Search for the cell housing the specified text and yield its (X, Y) center coordinate. 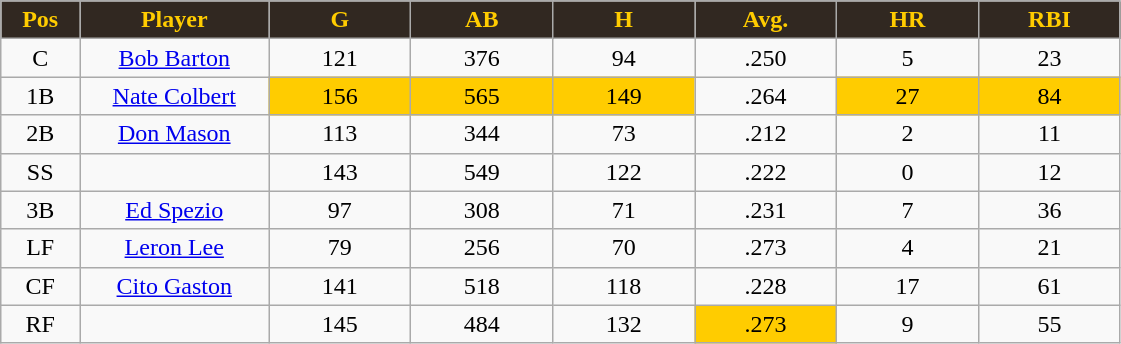
308 (482, 210)
70 (624, 248)
AB (482, 20)
55 (1049, 324)
121 (340, 58)
565 (482, 96)
Player (174, 20)
5 (908, 58)
Cito Gaston (174, 286)
.222 (766, 172)
CF (40, 286)
Nate Colbert (174, 96)
94 (624, 58)
Don Mason (174, 134)
.231 (766, 210)
11 (1049, 134)
122 (624, 172)
256 (482, 248)
C (40, 58)
156 (340, 96)
518 (482, 286)
17 (908, 286)
RBI (1049, 20)
73 (624, 134)
549 (482, 172)
21 (1049, 248)
3B (40, 210)
27 (908, 96)
7 (908, 210)
Pos (40, 20)
344 (482, 134)
84 (1049, 96)
.228 (766, 286)
36 (1049, 210)
143 (340, 172)
141 (340, 286)
2 (908, 134)
LF (40, 248)
376 (482, 58)
132 (624, 324)
SS (40, 172)
23 (1049, 58)
Avg. (766, 20)
61 (1049, 286)
484 (482, 324)
H (624, 20)
12 (1049, 172)
71 (624, 210)
0 (908, 172)
G (340, 20)
.212 (766, 134)
4 (908, 248)
.250 (766, 58)
HR (908, 20)
2B (40, 134)
113 (340, 134)
RF (40, 324)
Bob Barton (174, 58)
79 (340, 248)
1B (40, 96)
145 (340, 324)
Leron Lee (174, 248)
118 (624, 286)
149 (624, 96)
9 (908, 324)
97 (340, 210)
.264 (766, 96)
Ed Spezio (174, 210)
